For the text-containing cell, return its midpoint in (x, y) coordinate format. 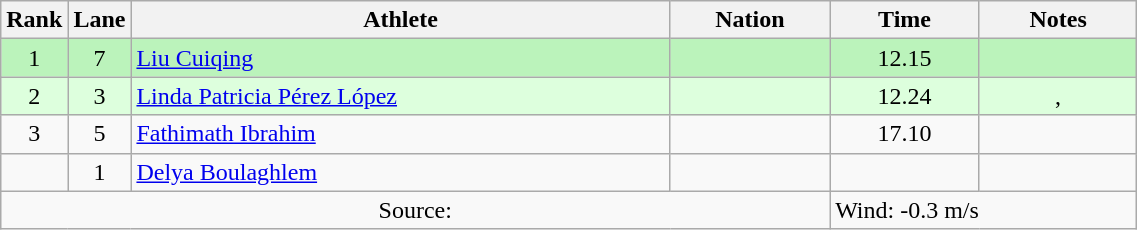
Source: (416, 210)
, (1058, 96)
Nation (750, 20)
12.15 (905, 58)
2 (34, 96)
Fathimath Ibrahim (400, 134)
7 (100, 58)
12.24 (905, 96)
Lane (100, 20)
Delya Boulaghlem (400, 172)
17.10 (905, 134)
Liu Cuiqing (400, 58)
Linda Patricia Pérez López (400, 96)
Rank (34, 20)
Wind: -0.3 m/s (984, 210)
Athlete (400, 20)
Notes (1058, 20)
5 (100, 134)
Time (905, 20)
